Search for the cell housing the specified text and yield its [X, Y] center coordinate. 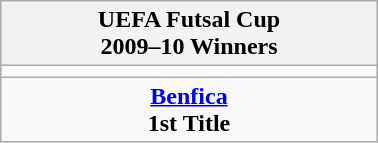
Benfica1st Title [189, 110]
UEFA Futsal Cup 2009–10 Winners [189, 34]
